Locate the cell with the specified text and output its [x, y] center coordinate. 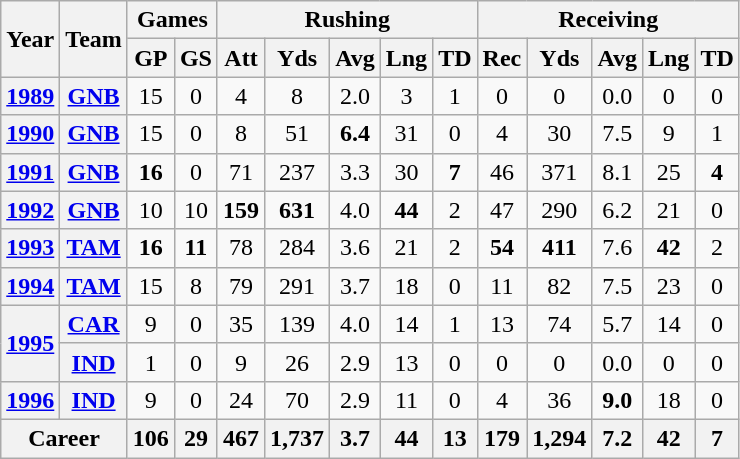
1991 [30, 172]
23 [668, 286]
139 [298, 324]
74 [560, 324]
Rushing [347, 20]
290 [560, 210]
6.2 [618, 210]
2.0 [356, 96]
Games [172, 20]
1989 [30, 96]
371 [560, 172]
3 [406, 96]
159 [240, 210]
29 [196, 438]
237 [298, 172]
106 [150, 438]
35 [240, 324]
9.0 [618, 400]
Career [64, 438]
7.6 [618, 248]
GS [196, 58]
631 [298, 210]
70 [298, 400]
Year [30, 39]
3.6 [356, 248]
179 [502, 438]
CAR [94, 324]
411 [560, 248]
51 [298, 134]
78 [240, 248]
467 [240, 438]
1995 [30, 343]
31 [406, 134]
79 [240, 286]
284 [298, 248]
1,294 [560, 438]
1992 [30, 210]
291 [298, 286]
46 [502, 172]
1,737 [298, 438]
GP [150, 58]
Att [240, 58]
71 [240, 172]
5.7 [618, 324]
26 [298, 362]
3.3 [356, 172]
Receiving [608, 20]
Team [94, 39]
36 [560, 400]
6.4 [356, 134]
24 [240, 400]
82 [560, 286]
7.2 [618, 438]
1996 [30, 400]
1994 [30, 286]
25 [668, 172]
8.1 [618, 172]
1990 [30, 134]
47 [502, 210]
Rec [502, 58]
1993 [30, 248]
54 [502, 248]
